Extract the (x, y) coordinate from the center of the cell holding the provided text.  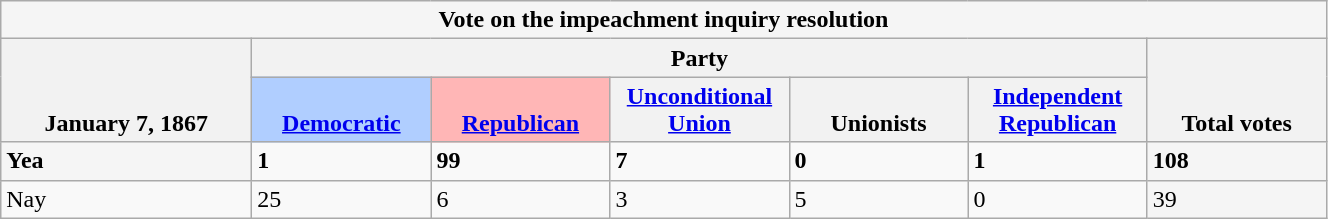
Republican (520, 110)
Unconditional Union (700, 110)
5 (878, 199)
Yea (126, 161)
3 (700, 199)
Vote on the impeachment inquiry resolution (664, 20)
Party (700, 58)
Total votes (1236, 90)
January 7, 1867 (126, 90)
Unionists (878, 110)
Independent Republican (1058, 110)
7 (700, 161)
99 (520, 161)
39 (1236, 199)
108 (1236, 161)
6 (520, 199)
Nay (126, 199)
Democratic (342, 110)
25 (342, 199)
